Provide the (X, Y) coordinate of the cell's center where the given text is located.  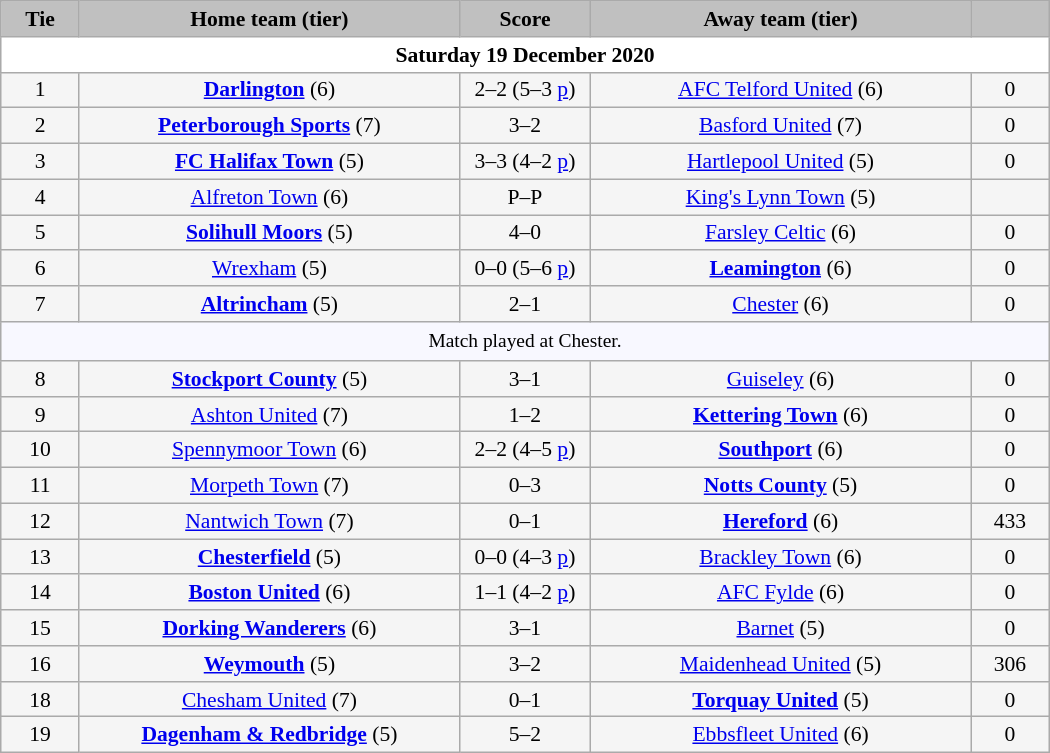
Stockport County (5) (269, 379)
Torquay United (5) (781, 700)
Score (524, 19)
15 (40, 628)
Chesham United (7) (269, 700)
Chesterfield (5) (269, 557)
Notts County (5) (781, 486)
Alfreton Town (6) (269, 197)
Leamington (6) (781, 269)
433 (1010, 522)
1–1 (4–2 p) (524, 593)
2–2 (5–3 p) (524, 90)
Saturday 19 December 2020 (525, 55)
2–1 (524, 304)
12 (40, 522)
1 (40, 90)
0–3 (524, 486)
Solihull Moors (5) (269, 233)
4 (40, 197)
2–2 (4–5 p) (524, 450)
Brackley Town (6) (781, 557)
Kettering Town (6) (781, 415)
Morpeth Town (7) (269, 486)
14 (40, 593)
AFC Telford United (6) (781, 90)
13 (40, 557)
Dagenham & Redbridge (5) (269, 735)
5–2 (524, 735)
Ebbsfleet United (6) (781, 735)
Barnet (5) (781, 628)
Chester (6) (781, 304)
7 (40, 304)
Darlington (6) (269, 90)
8 (40, 379)
Tie (40, 19)
Peterborough Sports (7) (269, 126)
Farsley Celtic (6) (781, 233)
AFC Fylde (6) (781, 593)
9 (40, 415)
Basford United (7) (781, 126)
Home team (tier) (269, 19)
Away team (tier) (781, 19)
2 (40, 126)
1–2 (524, 415)
6 (40, 269)
18 (40, 700)
Boston United (6) (269, 593)
Weymouth (5) (269, 664)
Maidenhead United (5) (781, 664)
16 (40, 664)
0–0 (5–6 p) (524, 269)
King's Lynn Town (5) (781, 197)
5 (40, 233)
Wrexham (5) (269, 269)
Match played at Chester. (525, 342)
10 (40, 450)
Hereford (6) (781, 522)
3 (40, 162)
Dorking Wanderers (6) (269, 628)
Nantwich Town (7) (269, 522)
Hartlepool United (5) (781, 162)
19 (40, 735)
Spennymoor Town (6) (269, 450)
0–0 (4–3 p) (524, 557)
11 (40, 486)
FC Halifax Town (5) (269, 162)
Guiseley (6) (781, 379)
306 (1010, 664)
4–0 (524, 233)
Southport (6) (781, 450)
3–3 (4–2 p) (524, 162)
Altrincham (5) (269, 304)
P–P (524, 197)
Ashton United (7) (269, 415)
